For the text-containing cell, return its midpoint in (X, Y) coordinate format. 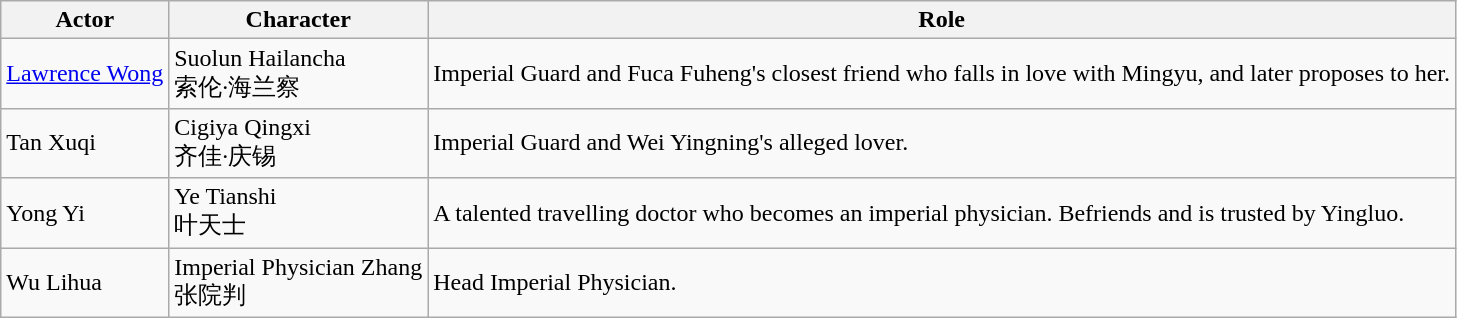
Head Imperial Physician. (942, 283)
Wu Lihua (85, 283)
Lawrence Wong (85, 74)
Suolun Hailancha索伦·海兰察 (298, 74)
Character (298, 20)
Imperial Guard and Wei Yingning's alleged lover. (942, 143)
Actor (85, 20)
Yong Yi (85, 213)
Imperial Guard and Fuca Fuheng's closest friend who falls in love with Mingyu, and later proposes to her. (942, 74)
Ye Tianshi叶天士 (298, 213)
A talented travelling doctor who becomes an imperial physician. Befriends and is trusted by Yingluo. (942, 213)
Imperial Physician Zhang张院判 (298, 283)
Tan Xuqi (85, 143)
Role (942, 20)
Cigiya Qingxi齐佳·庆锡 (298, 143)
